Determine the [X, Y] coordinate at the center of the cell enclosing the given text.  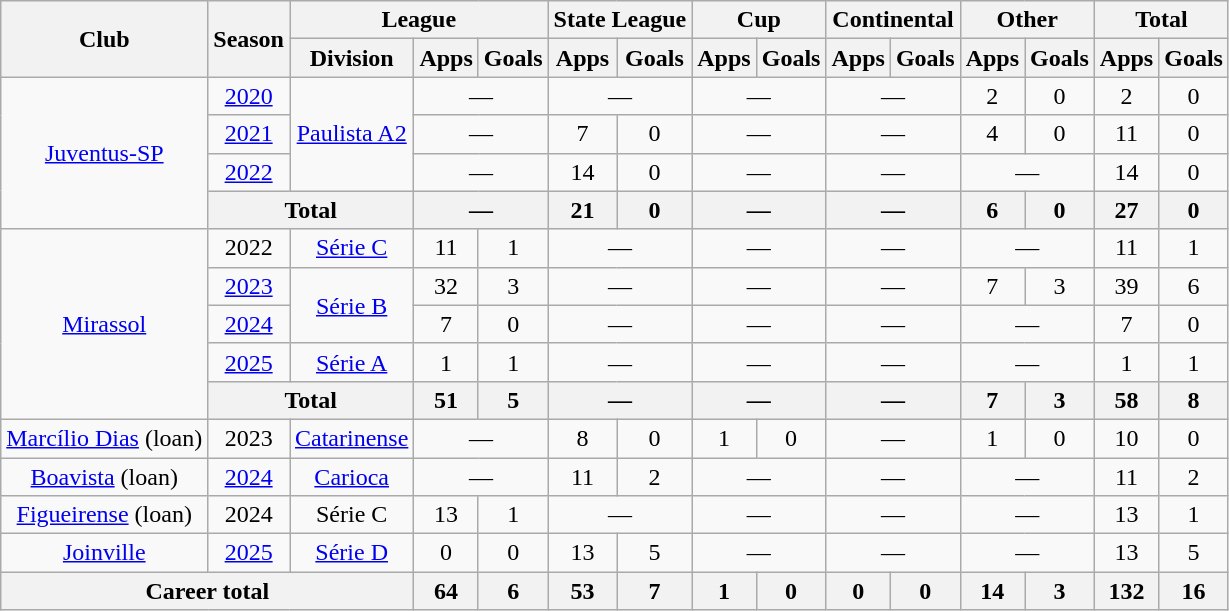
51 [446, 400]
Catarinense [352, 438]
Série A [352, 362]
Career total [208, 591]
Carioca [352, 477]
27 [1126, 210]
Série B [352, 305]
Figueirense (loan) [104, 515]
Mirassol [104, 324]
Juventus-SP [104, 153]
Joinville [104, 553]
21 [582, 210]
Other [1027, 20]
53 [582, 591]
Cup [759, 20]
Boavista (loan) [104, 477]
10 [1126, 438]
2021 [249, 134]
State League [620, 20]
League [420, 20]
32 [446, 286]
Division [352, 58]
Continental [893, 20]
Paulista A2 [352, 134]
Club [104, 39]
Marcílio Dias (loan) [104, 438]
2020 [249, 96]
4 [992, 134]
39 [1126, 286]
Season [249, 39]
58 [1126, 400]
16 [1194, 591]
Série D [352, 553]
64 [446, 591]
132 [1126, 591]
